Search for the cell housing the specified text and yield its (X, Y) center coordinate. 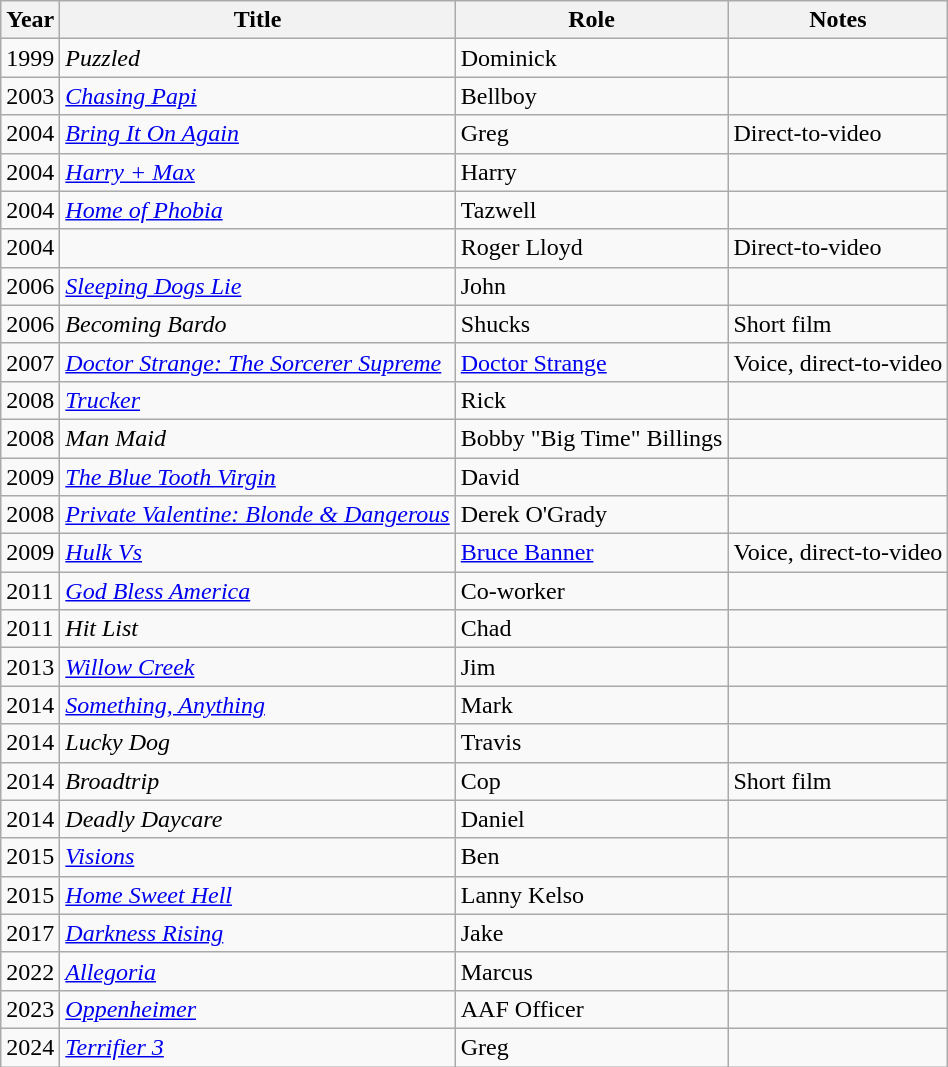
2013 (30, 667)
2017 (30, 933)
The Blue Tooth Virgin (258, 477)
Private Valentine: Blonde & Dangerous (258, 515)
Home Sweet Hell (258, 895)
Role (592, 20)
Shucks (592, 324)
Jim (592, 667)
Daniel (592, 819)
Deadly Daycare (258, 819)
Title (258, 20)
Cop (592, 781)
Tazwell (592, 210)
David (592, 477)
Harry + Max (258, 172)
Chasing Papi (258, 96)
Bellboy (592, 96)
Man Maid (258, 438)
Dominick (592, 58)
Lucky Dog (258, 743)
Doctor Strange: The Sorcerer Supreme (258, 362)
Trucker (258, 400)
Hit List (258, 629)
Visions (258, 857)
Something, Anything (258, 705)
Notes (838, 20)
Becoming Bardo (258, 324)
Rick (592, 400)
Darkness Rising (258, 933)
Harry (592, 172)
Oppenheimer (258, 1009)
Lanny Kelso (592, 895)
Travis (592, 743)
Roger Lloyd (592, 248)
Hulk Vs (258, 553)
Puzzled (258, 58)
Ben (592, 857)
Allegoria (258, 971)
Year (30, 20)
2024 (30, 1047)
2003 (30, 96)
Doctor Strange (592, 362)
Co-worker (592, 591)
Mark (592, 705)
AAF Officer (592, 1009)
Broadtrip (258, 781)
2007 (30, 362)
2022 (30, 971)
Willow Creek (258, 667)
1999 (30, 58)
Marcus (592, 971)
Bruce Banner (592, 553)
Jake (592, 933)
Home of Phobia (258, 210)
Bobby "Big Time" Billings (592, 438)
Sleeping Dogs Lie (258, 286)
2023 (30, 1009)
Chad (592, 629)
Derek O'Grady (592, 515)
Terrifier 3 (258, 1047)
God Bless America (258, 591)
John (592, 286)
Bring It On Again (258, 134)
